Scan for the cell matching the given text and deliver its [x, y] coordinate at center. 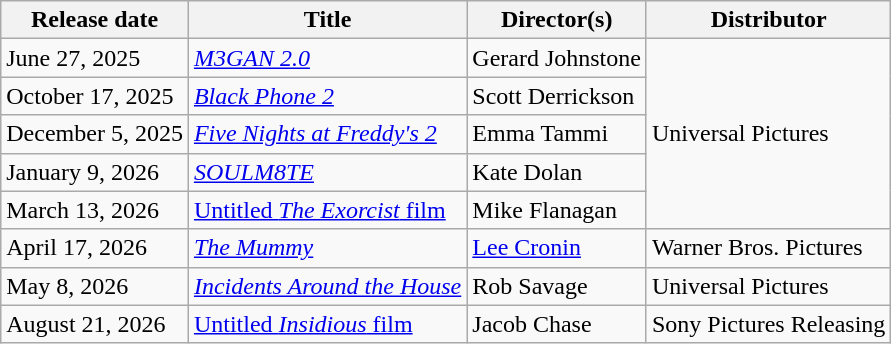
Incidents Around the House [327, 286]
December 5, 2025 [95, 134]
Director(s) [557, 20]
Mike Flanagan [557, 210]
April 17, 2026 [95, 248]
Release date [95, 20]
Gerard Johnstone [557, 58]
SOULM8TE [327, 172]
Jacob Chase [557, 324]
Lee Cronin [557, 248]
The Mummy [327, 248]
Emma Tammi [557, 134]
Black Phone 2 [327, 96]
January 9, 2026 [95, 172]
May 8, 2026 [95, 286]
Sony Pictures Releasing [768, 324]
Scott Derrickson [557, 96]
Title [327, 20]
Distributor [768, 20]
Untitled Insidious film [327, 324]
August 21, 2026 [95, 324]
M3GAN 2.0 [327, 58]
Kate Dolan [557, 172]
Five Nights at Freddy's 2 [327, 134]
June 27, 2025 [95, 58]
Warner Bros. Pictures [768, 248]
March 13, 2026 [95, 210]
Rob Savage [557, 286]
Untitled The Exorcist film [327, 210]
October 17, 2025 [95, 96]
